Pinpoint the cell where the given text exists, returning its [X, Y] midpoint coordinate. 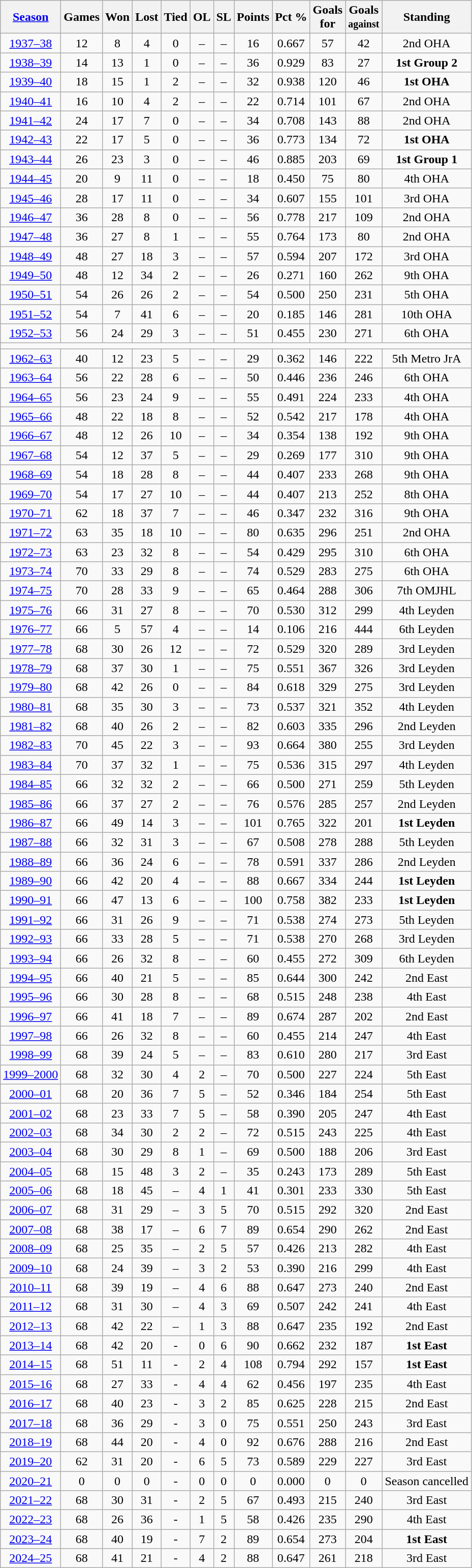
1942–43 [30, 140]
5th OHA [427, 295]
49 [118, 823]
0.456 [291, 1384]
138 [328, 436]
Lost [147, 17]
0.885 [291, 159]
1980–81 [30, 707]
0.618 [291, 687]
10th OHA [427, 314]
229 [328, 1461]
0.429 [291, 552]
2024–25 [30, 1558]
252 [364, 494]
2014–15 [30, 1365]
0.594 [291, 256]
326 [364, 668]
1963–64 [30, 378]
203 [328, 159]
205 [328, 1113]
0.714 [291, 101]
178 [364, 416]
2022–23 [30, 1520]
2005–06 [30, 1191]
92 [253, 1442]
93 [253, 745]
Tied [176, 17]
287 [328, 1016]
236 [328, 378]
188 [328, 1152]
1948–49 [30, 256]
82 [253, 726]
334 [328, 881]
1976–77 [30, 629]
7th OMJHL [427, 591]
0.589 [291, 1461]
1987–88 [30, 842]
1952–53 [30, 334]
1945–46 [30, 198]
2010–11 [30, 1287]
214 [328, 1036]
0.536 [291, 765]
53 [253, 1268]
0.708 [291, 120]
0.644 [291, 978]
177 [328, 455]
OL [202, 17]
1964–65 [30, 397]
0.493 [291, 1500]
0.758 [291, 900]
76 [253, 803]
261 [328, 1558]
0.938 [291, 82]
0.271 [291, 276]
1967–68 [30, 455]
0.508 [291, 842]
109 [364, 217]
0.000 [291, 1481]
278 [328, 842]
8th OHA [427, 494]
1946–47 [30, 217]
1991–92 [30, 920]
0.106 [291, 629]
0.610 [291, 1055]
0.674 [291, 1016]
1993–94 [30, 958]
231 [364, 295]
272 [328, 958]
2000–01 [30, 1094]
367 [328, 668]
2006–07 [30, 1210]
352 [364, 707]
2019–20 [30, 1461]
0.794 [291, 1365]
316 [364, 513]
1971–72 [30, 532]
2015–16 [30, 1384]
202 [364, 1016]
Games [82, 17]
297 [364, 765]
0.243 [291, 1171]
47 [118, 900]
0.362 [291, 358]
0.929 [291, 63]
238 [364, 997]
2011–12 [30, 1307]
1st Group 1 [427, 159]
259 [364, 784]
1974–75 [30, 591]
Standing [427, 17]
155 [328, 198]
1992–93 [30, 939]
2021–22 [30, 1500]
0.765 [291, 823]
Goalsagainst [364, 17]
0.591 [291, 862]
2009–10 [30, 1268]
1970–71 [30, 513]
0.301 [291, 1191]
184 [328, 1094]
2007–08 [30, 1229]
1943–44 [30, 159]
187 [364, 1345]
285 [328, 803]
0.347 [291, 513]
1941–42 [30, 120]
1940–41 [30, 101]
1944–45 [30, 178]
222 [364, 358]
38 [118, 1229]
143 [328, 120]
0.446 [291, 378]
0.676 [291, 1442]
309 [364, 958]
1990–91 [30, 900]
281 [364, 314]
335 [328, 726]
1983–84 [30, 765]
1988–89 [30, 862]
1978–79 [30, 668]
244 [364, 881]
246 [364, 378]
Points [253, 17]
1st Group 2 [427, 63]
282 [364, 1249]
SL [224, 17]
1986–87 [30, 823]
0.269 [291, 455]
197 [328, 1384]
206 [364, 1152]
0.346 [291, 1094]
218 [364, 1558]
207 [328, 256]
1972–73 [30, 552]
0.354 [291, 436]
0.464 [291, 591]
2020–21 [30, 1481]
0.450 [291, 178]
2016–17 [30, 1403]
204 [364, 1539]
0.664 [291, 745]
1938–39 [30, 63]
74 [253, 571]
280 [328, 1055]
255 [364, 745]
2003–04 [30, 1152]
0.635 [291, 532]
5th Metro JrA [427, 358]
1982–83 [30, 745]
337 [328, 862]
0.778 [291, 217]
0.607 [291, 198]
172 [364, 256]
1975–76 [30, 610]
0.491 [291, 397]
1951–52 [30, 314]
1989–90 [30, 881]
1937–38 [30, 43]
2013–14 [30, 1345]
1965–66 [30, 416]
84 [253, 687]
Goalsfor [328, 17]
329 [328, 687]
2004–05 [30, 1171]
248 [328, 997]
90 [253, 1345]
241 [364, 1307]
Pct % [291, 17]
1985–86 [30, 803]
257 [364, 803]
1997–98 [30, 1036]
1949–50 [30, 276]
312 [328, 610]
160 [328, 276]
228 [328, 1403]
0.530 [291, 610]
120 [328, 82]
2023–24 [30, 1539]
1979–80 [30, 687]
1995–96 [30, 997]
0.185 [291, 314]
306 [364, 591]
1984–85 [30, 784]
254 [364, 1094]
0.764 [291, 236]
1969–70 [30, 494]
Season [30, 17]
274 [328, 920]
270 [328, 939]
0.603 [291, 726]
322 [328, 823]
2002–03 [30, 1132]
0.507 [291, 1307]
330 [364, 1191]
1973–74 [30, 571]
1950–51 [30, 295]
1977–78 [30, 649]
2018–19 [30, 1442]
2008–09 [30, 1249]
Won [118, 17]
50 [253, 378]
225 [364, 1132]
0.662 [291, 1345]
Season cancelled [427, 1481]
295 [328, 552]
157 [364, 1365]
201 [364, 823]
1996–97 [30, 1016]
2012–13 [30, 1326]
321 [328, 707]
444 [364, 629]
100 [253, 900]
315 [328, 765]
78 [253, 862]
1966–67 [30, 436]
0.542 [291, 416]
1962–63 [30, 358]
1939–40 [30, 82]
380 [328, 745]
251 [364, 532]
0.773 [291, 140]
230 [328, 334]
134 [328, 140]
1981–82 [30, 726]
25 [118, 1249]
0.537 [291, 707]
1994–95 [30, 978]
1947–48 [30, 236]
1998–99 [30, 1055]
0.576 [291, 803]
300 [328, 978]
2001–02 [30, 1113]
286 [364, 862]
65 [253, 591]
283 [328, 571]
382 [328, 900]
1999–2000 [30, 1074]
0.625 [291, 1403]
2017–18 [30, 1423]
1968–69 [30, 474]
108 [253, 1365]
